Locate the cell with the specified text and output its (X, Y) center coordinate. 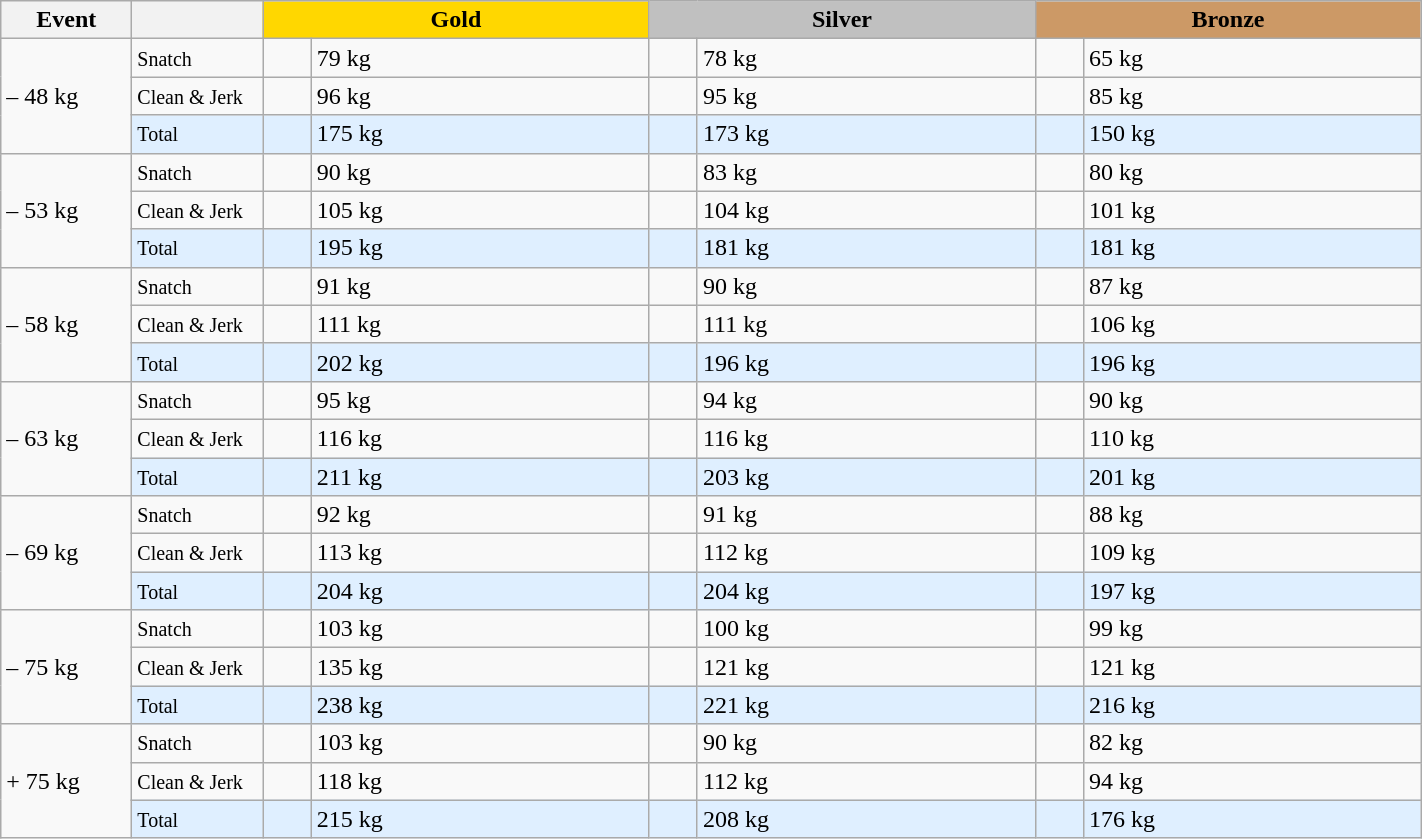
– 48 kg (66, 96)
– 75 kg (66, 667)
110 kg (1252, 438)
216 kg (1252, 705)
Bronze (1228, 20)
87 kg (1252, 286)
197 kg (1252, 591)
80 kg (1252, 172)
92 kg (480, 515)
238 kg (480, 705)
+ 75 kg (66, 781)
105 kg (480, 210)
176 kg (1252, 819)
88 kg (1252, 515)
150 kg (1252, 134)
82 kg (1252, 743)
106 kg (1252, 324)
201 kg (1252, 477)
208 kg (866, 819)
83 kg (866, 172)
135 kg (480, 667)
Event (66, 20)
113 kg (480, 553)
101 kg (1252, 210)
78 kg (866, 58)
202 kg (480, 362)
100 kg (866, 629)
85 kg (1252, 96)
Silver (842, 20)
65 kg (1252, 58)
Gold (456, 20)
175 kg (480, 134)
96 kg (480, 96)
211 kg (480, 477)
118 kg (480, 781)
– 58 kg (66, 324)
104 kg (866, 210)
– 53 kg (66, 210)
– 63 kg (66, 438)
215 kg (480, 819)
109 kg (1252, 553)
– 69 kg (66, 553)
99 kg (1252, 629)
195 kg (480, 248)
203 kg (866, 477)
173 kg (866, 134)
79 kg (480, 58)
221 kg (866, 705)
